Locate the cell with the specified text and output its [x, y] center coordinate. 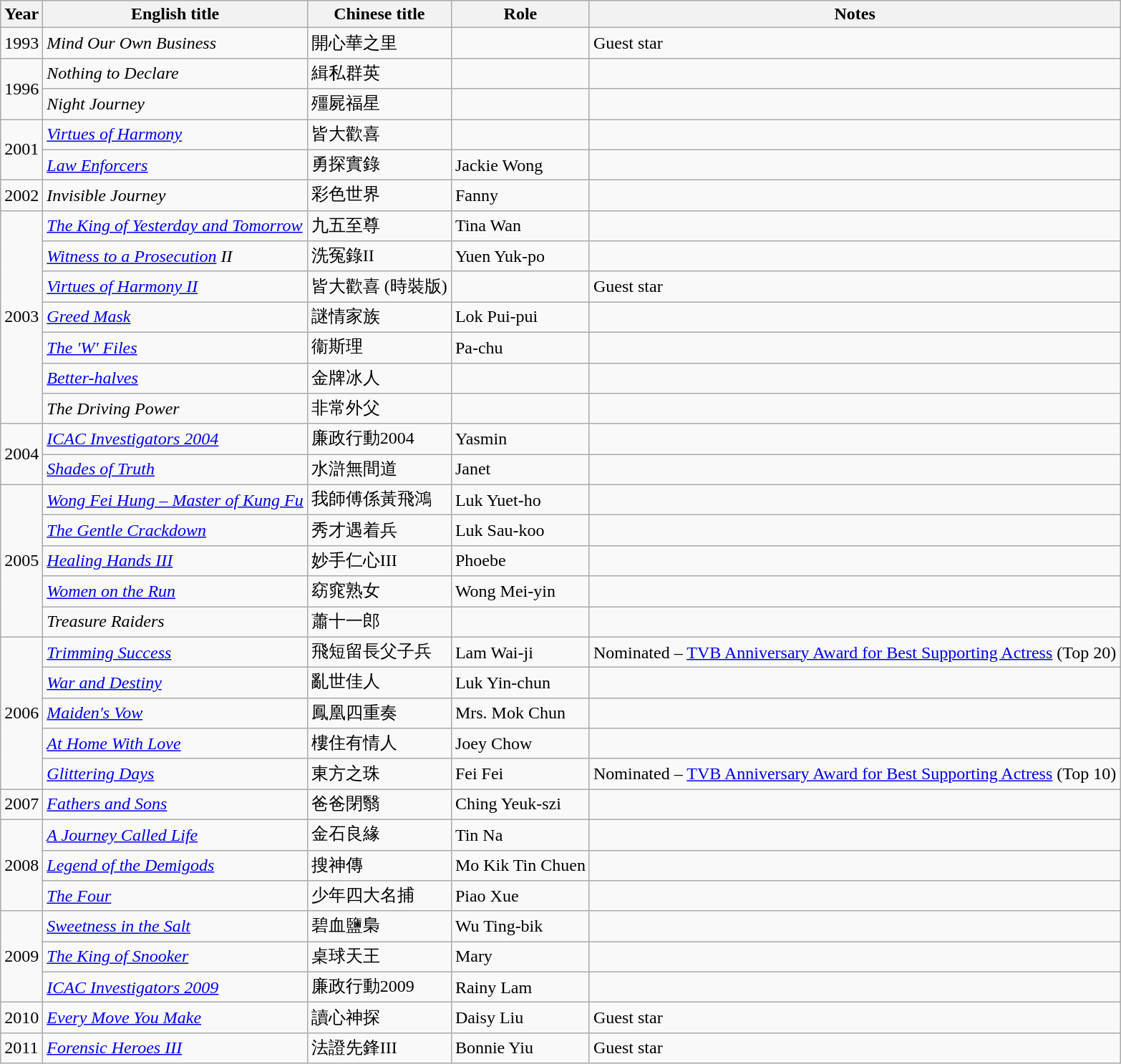
Mo Kik Tin Chuen [520, 866]
金牌冰人 [379, 378]
Daisy Liu [520, 1017]
2009 [21, 957]
Sweetness in the Salt [175, 926]
秀才遇着兵 [379, 531]
Healing Hands III [175, 561]
Mrs. Mok Chun [520, 713]
The King of Yesterday and Tomorrow [175, 226]
Ching Yeuk-szi [520, 804]
蕭十一郎 [379, 623]
Better-halves [175, 378]
搜神傳 [379, 866]
Virtues of Harmony [175, 135]
War and Destiny [175, 683]
我師傅係黃飛鴻 [379, 499]
2002 [21, 196]
樓住有情人 [379, 744]
Mary [520, 957]
2011 [21, 1048]
碧血鹽梟 [379, 926]
Wong Mei-yin [520, 591]
Wong Fei Hung – Master of Kung Fu [175, 499]
Tina Wan [520, 226]
The Gentle Crackdown [175, 531]
勇探實錄 [379, 165]
非常外父 [379, 409]
Legend of the Demigods [175, 866]
The Driving Power [175, 409]
Forensic Heroes III [175, 1048]
皆大歡喜 (時裝版) [379, 286]
Virtues of Harmony II [175, 286]
Witness to a Prosecution II [175, 256]
2005 [21, 561]
Shades of Truth [175, 469]
水滸無間道 [379, 469]
2003 [21, 317]
Lok Pui-pui [520, 318]
ICAC Investigators 2004 [175, 439]
ICAC Investigators 2009 [175, 987]
Pa-chu [520, 348]
1996 [21, 89]
妙手仁心III [379, 561]
Luk Sau-koo [520, 531]
Nominated – TVB Anniversary Award for Best Supporting Actress (Top 20) [855, 653]
Lam Wai-ji [520, 653]
Year [21, 14]
Mind Our Own Business [175, 43]
Fei Fei [520, 774]
Joey Chow [520, 744]
金石良緣 [379, 834]
The 'W' Files [175, 348]
皆大歡喜 [379, 135]
2006 [21, 713]
Janet [520, 469]
Treasure Raiders [175, 623]
Notes [855, 14]
2008 [21, 865]
讀心神探 [379, 1017]
At Home With Love [175, 744]
桌球天王 [379, 957]
2010 [21, 1017]
Nominated – TVB Anniversary Award for Best Supporting Actress (Top 10) [855, 774]
2004 [21, 454]
開心華之里 [379, 43]
2001 [21, 149]
Women on the Run [175, 591]
飛短留長父子兵 [379, 653]
Bonnie Yiu [520, 1048]
Yuen Yuk-po [520, 256]
Piao Xue [520, 896]
Luk Yuet-ho [520, 499]
Maiden's Vow [175, 713]
彩色世界 [379, 196]
窈窕熟女 [379, 591]
法證先鋒III [379, 1048]
Greed Mask [175, 318]
Nothing to Declare [175, 73]
廉政行動2009 [379, 987]
Every Move You Make [175, 1017]
English title [175, 14]
鳳凰四重奏 [379, 713]
A Journey Called Life [175, 834]
Jackie Wong [520, 165]
謎情家族 [379, 318]
Rainy Lam [520, 987]
Chinese title [379, 14]
廉政行動2004 [379, 439]
The Four [175, 896]
Luk Yin-chun [520, 683]
Tin Na [520, 834]
緝私群英 [379, 73]
亂世佳人 [379, 683]
洗冤錄II [379, 256]
九五至尊 [379, 226]
Phoebe [520, 561]
Trimming Success [175, 653]
Fanny [520, 196]
2007 [21, 804]
殭屍福星 [379, 104]
Glittering Days [175, 774]
Wu Ting-bik [520, 926]
Yasmin [520, 439]
Night Journey [175, 104]
東方之珠 [379, 774]
1993 [21, 43]
爸爸閉翳 [379, 804]
Role [520, 14]
少年四大名捕 [379, 896]
Law Enforcers [175, 165]
Invisible Journey [175, 196]
The King of Snooker [175, 957]
Fathers and Sons [175, 804]
衞斯理 [379, 348]
